Return the (X, Y) coordinate for the center point of the cell that contains the specified text.  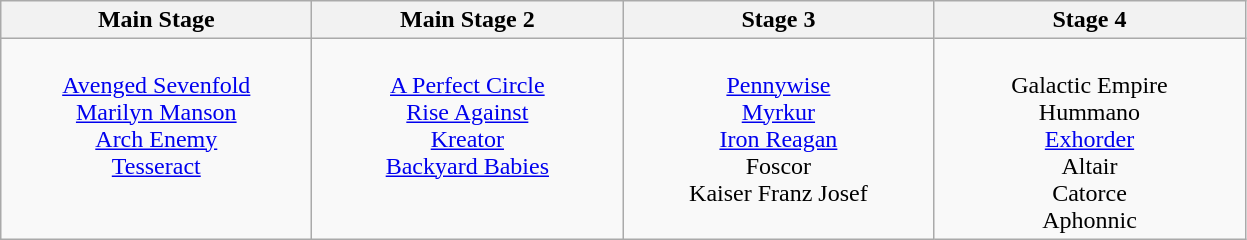
Main Stage (156, 20)
Galactic Empire Hummano Exhorder Altair Catorce Aphonnic (1090, 139)
Pennywise Myrkur Iron Reagan Foscor Kaiser Franz Josef (778, 139)
Avenged Sevenfold Marilyn Manson Arch Enemy Tesseract (156, 139)
Main Stage 2 (468, 20)
A Perfect Circle Rise Against Kreator Backyard Babies (468, 139)
Stage 4 (1090, 20)
Stage 3 (778, 20)
